Output the (X, Y) coordinate of the center of the cell containing the given text.  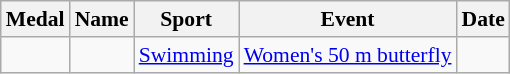
Event (348, 19)
Sport (186, 19)
Date (484, 19)
Name (102, 19)
Swimming (186, 55)
Women's 50 m butterfly (348, 55)
Medal (36, 19)
